Extract the [x, y] coordinate from the center of the cell holding the provided text.  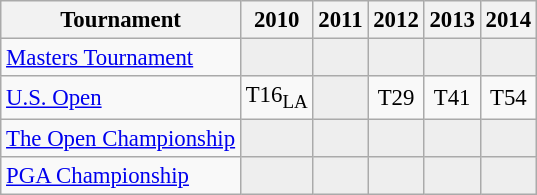
Tournament [121, 20]
2013 [452, 20]
U.S. Open [121, 98]
T41 [452, 98]
T16LA [276, 98]
Masters Tournament [121, 58]
T29 [396, 98]
PGA Championship [121, 176]
2010 [276, 20]
2014 [508, 20]
The Open Championship [121, 139]
T54 [508, 98]
2011 [340, 20]
2012 [396, 20]
